Detect which cell encompasses the target text, then output its (X, Y) center coordinate. 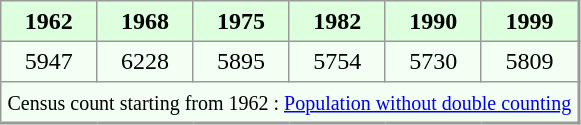
1962 (49, 21)
5754 (337, 61)
5947 (49, 61)
6228 (145, 61)
5730 (433, 61)
1982 (337, 21)
Census count starting from 1962 : Population without double counting (290, 102)
1990 (433, 21)
5895 (241, 61)
1975 (241, 21)
1999 (530, 21)
1968 (145, 21)
5809 (530, 61)
